Pinpoint the cell where the given text exists, returning its [x, y] midpoint coordinate. 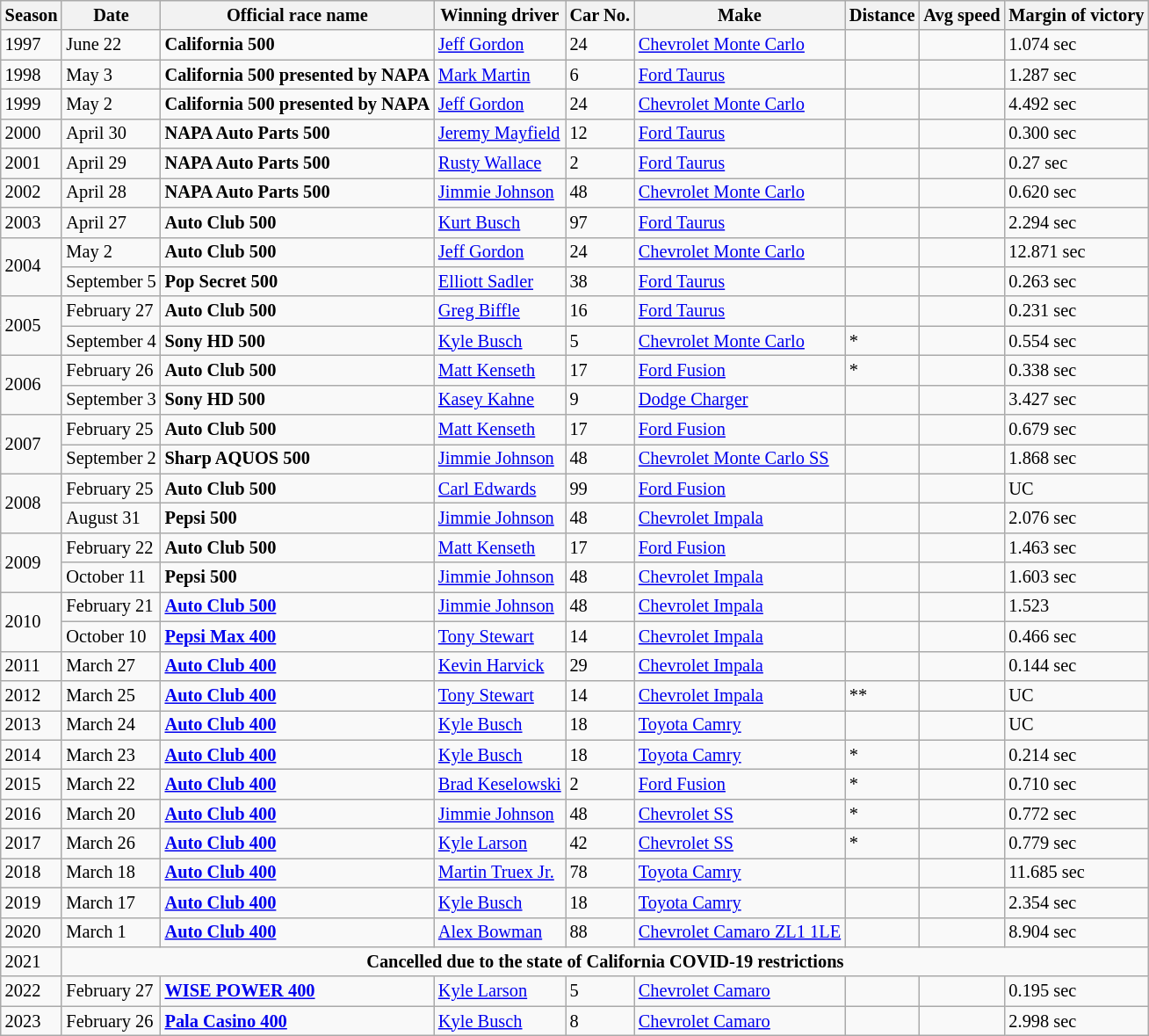
Avg speed [961, 15]
California 500 [297, 45]
2.076 sec [1077, 518]
Greg Biffle [500, 311]
12.871 sec [1077, 252]
2022 [32, 991]
2015 [32, 784]
Rusty Wallace [500, 163]
February 21 [111, 606]
October 11 [111, 577]
Pepsi Max 400 [297, 636]
Jeremy Mayfield [500, 134]
0.214 sec [1077, 755]
Make [740, 15]
78 [600, 873]
Pala Casino 400 [297, 1021]
0.231 sec [1077, 311]
1.287 sec [1077, 75]
Season [32, 15]
Mark Martin [500, 75]
April 28 [111, 192]
3.427 sec [1077, 400]
April 30 [111, 134]
March 20 [111, 814]
September 5 [111, 281]
1997 [32, 45]
1.074 sec [1077, 45]
6 [600, 75]
2006 [32, 385]
42 [600, 844]
September 3 [111, 400]
April 29 [111, 163]
2.354 sec [1077, 902]
Martin Truex Jr. [500, 873]
2000 [32, 134]
2021 [32, 961]
2002 [32, 192]
WISE POWER 400 [297, 991]
0.772 sec [1077, 814]
June 22 [111, 45]
8 [600, 1021]
0.27 sec [1077, 163]
0.300 sec [1077, 134]
2018 [32, 873]
March 27 [111, 666]
2007 [32, 445]
September 2 [111, 459]
March 17 [111, 902]
March 23 [111, 755]
Cancelled due to the state of California COVID-19 restrictions [604, 961]
2003 [32, 222]
0.144 sec [1077, 666]
0.466 sec [1077, 636]
Brad Keselowski [500, 784]
Sharp AQUOS 500 [297, 459]
March 24 [111, 725]
2005 [32, 325]
1.868 sec [1077, 459]
99 [600, 489]
97 [600, 222]
38 [600, 281]
11.685 sec [1077, 873]
2012 [32, 695]
2019 [32, 902]
88 [600, 932]
Margin of victory [1077, 15]
May 3 [111, 75]
2020 [32, 932]
2.998 sec [1077, 1021]
1.523 [1077, 606]
2016 [32, 814]
March 26 [111, 844]
2011 [32, 666]
0.195 sec [1077, 991]
March 25 [111, 695]
October 10 [111, 636]
2017 [32, 844]
2001 [32, 163]
2009 [32, 562]
March 18 [111, 873]
1.463 sec [1077, 547]
March 1 [111, 932]
Pop Secret 500 [297, 281]
2013 [32, 725]
Car No. [600, 15]
February 22 [111, 547]
0.620 sec [1077, 192]
Alex Bowman [500, 932]
September 4 [111, 341]
0.710 sec [1077, 784]
Kevin Harvick [500, 666]
0.554 sec [1077, 341]
0.263 sec [1077, 281]
12 [600, 134]
2023 [32, 1021]
2010 [32, 620]
Chevrolet Monte Carlo SS [740, 459]
2.294 sec [1077, 222]
9 [600, 400]
Dodge Charger [740, 400]
0.679 sec [1077, 430]
Elliott Sadler [500, 281]
April 27 [111, 222]
2014 [32, 755]
1999 [32, 104]
0.338 sec [1077, 370]
8.904 sec [1077, 932]
1.603 sec [1077, 577]
0.779 sec [1077, 844]
29 [600, 666]
** [882, 695]
Official race name [297, 15]
August 31 [111, 518]
Carl Edwards [500, 489]
Winning driver [500, 15]
2004 [32, 267]
Chevrolet Camaro ZL1 1LE [740, 932]
Kurt Busch [500, 222]
1998 [32, 75]
2008 [32, 503]
Kasey Kahne [500, 400]
Distance [882, 15]
March 22 [111, 784]
4.492 sec [1077, 104]
Date [111, 15]
16 [600, 311]
